Search for the cell housing the specified text and yield its [X, Y] center coordinate. 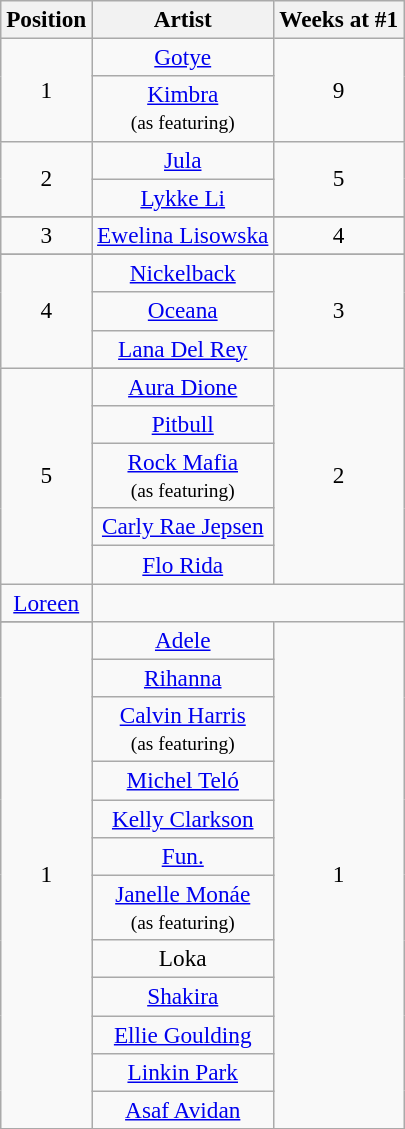
Michel Teló [183, 780]
Rihanna [183, 678]
Flo Rida [183, 564]
Kimbra (as featuring) [183, 108]
Nickelback [183, 273]
Linkin Park [183, 1072]
Aura Dione [183, 386]
Carly Rae Jepsen [183, 527]
Gotye [183, 57]
Ewelina Lisowska [183, 235]
Lykke Li [183, 197]
9 [339, 90]
Fun. [183, 856]
Lana Del Rey [183, 349]
Oceana [183, 311]
Loka [183, 958]
Shakira [183, 996]
Kelly Clarkson [183, 818]
Jula [183, 160]
Asaf Avidan [183, 1110]
Calvin Harris(as featuring) [183, 730]
Artist [183, 19]
Loreen [46, 602]
Ellie Goulding [183, 1034]
Adele [183, 640]
Rock Mafia (as featuring) [183, 476]
Janelle Monáe(as featuring) [183, 908]
Pitbull [183, 424]
Position [46, 19]
Weeks at #1 [339, 19]
